Return (x, y) of the center of cell containing provided text 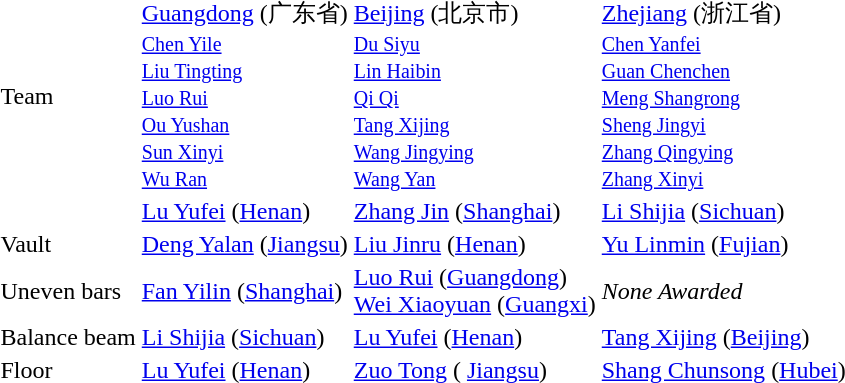
Fan Yilin (Shanghai) (244, 290)
Liu Jinru (Henan) (474, 245)
Deng Yalan (Jiangsu) (244, 245)
Zhang Jin (Shanghai) (474, 211)
Li Shijia (Sichuan) (244, 337)
Luo Rui (Guangdong)Wei Xiaoyuan (Guangxi) (474, 290)
